Provide the (X, Y) coordinate of the cell's center where the given text is located.  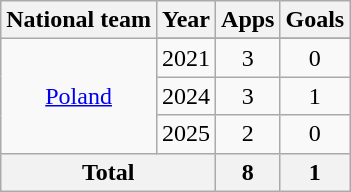
Goals (315, 20)
2 (248, 134)
Total (108, 172)
Year (186, 20)
2021 (186, 58)
2024 (186, 96)
8 (248, 172)
National team (79, 20)
2025 (186, 134)
Poland (79, 96)
Apps (248, 20)
